Detect which cell encompasses the target text, then output its [x, y] center coordinate. 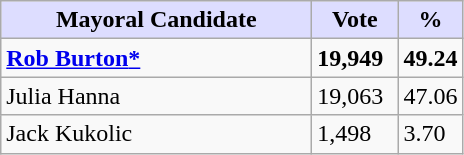
19,063 [355, 96]
47.06 [430, 96]
Mayoral Candidate [156, 20]
Rob Burton* [156, 58]
3.70 [430, 134]
% [430, 20]
49.24 [430, 58]
1,498 [355, 134]
Vote [355, 20]
19,949 [355, 58]
Jack Kukolic [156, 134]
Julia Hanna [156, 96]
